Output the [X, Y] coordinate of the center of the cell containing the given text.  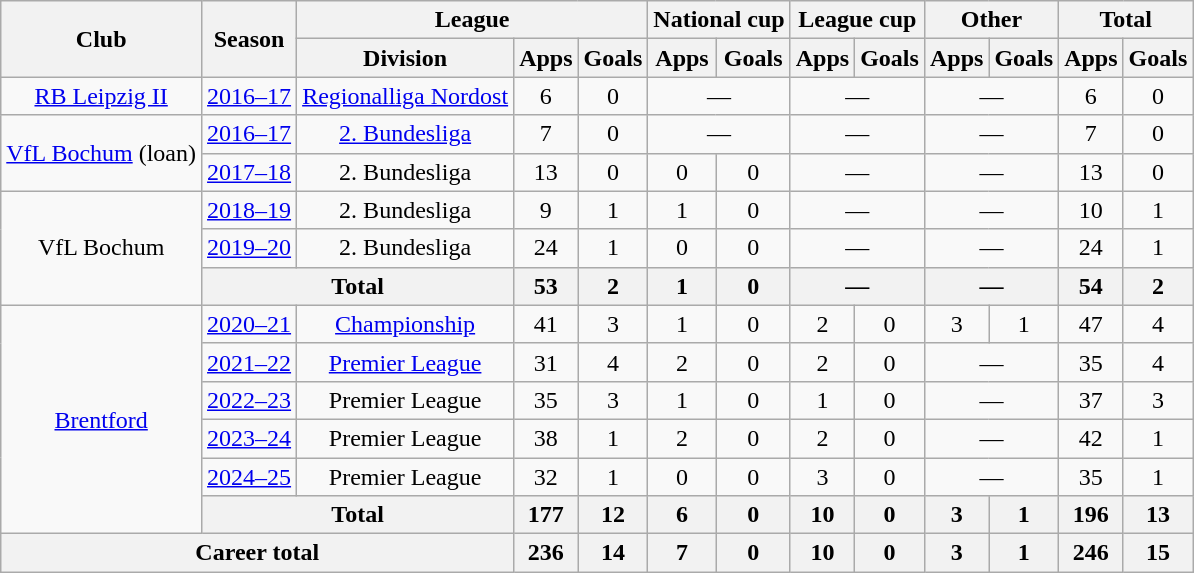
9 [546, 210]
177 [546, 515]
2018–19 [250, 210]
Division [406, 58]
League cup [857, 20]
Brentford [102, 419]
246 [1091, 553]
Club [102, 39]
National cup [719, 20]
Championship [406, 324]
League [472, 20]
47 [1091, 324]
196 [1091, 515]
12 [613, 515]
54 [1091, 286]
Career total [258, 553]
Season [250, 39]
Regionalliga Nordost [406, 96]
15 [1158, 553]
2022–23 [250, 400]
53 [546, 286]
2020–21 [250, 324]
32 [546, 477]
31 [546, 362]
2019–20 [250, 248]
14 [613, 553]
38 [546, 438]
37 [1091, 400]
41 [546, 324]
RB Leipzig II [102, 96]
VfL Bochum (loan) [102, 153]
236 [546, 553]
VfL Bochum [102, 248]
2024–25 [250, 477]
42 [1091, 438]
2023–24 [250, 438]
2017–18 [250, 172]
2021–22 [250, 362]
Other [991, 20]
